Extract the (X, Y) coordinate from the center of the cell holding the provided text.  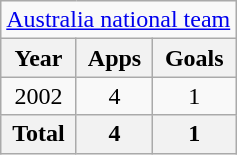
2002 (38, 96)
Total (38, 134)
Goals (194, 58)
Apps (114, 58)
Year (38, 58)
Australia national team (118, 20)
